Capture the cell that displays the provided text and extract its [x, y] central coordinate. 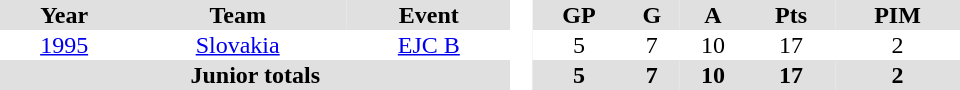
EJC B [429, 45]
GP [578, 15]
A [713, 15]
PIM [898, 15]
Event [429, 15]
Team [238, 15]
Year [64, 15]
G [652, 15]
1995 [64, 45]
Junior totals [256, 75]
Slovakia [238, 45]
Pts [791, 15]
